Locate the cell with the specified text and output its (X, Y) center coordinate. 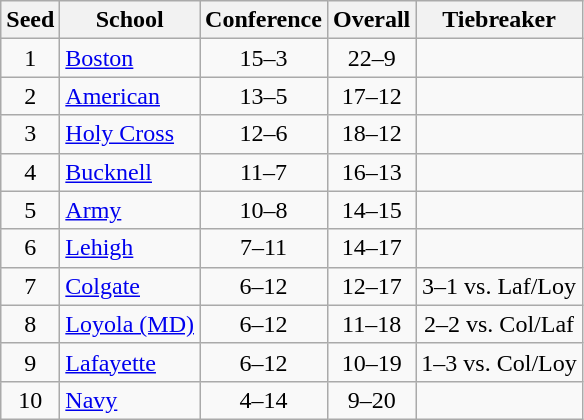
14–17 (371, 248)
4 (30, 172)
Tiebreaker (499, 20)
3 (30, 134)
7–11 (264, 248)
1–3 vs. Col/Loy (499, 362)
Lehigh (130, 248)
8 (30, 324)
3–1 vs. Laf/Loy (499, 286)
Seed (30, 20)
10–19 (371, 362)
American (130, 96)
16–13 (371, 172)
15–3 (264, 58)
11–18 (371, 324)
10 (30, 400)
18–12 (371, 134)
13–5 (264, 96)
School (130, 20)
12–6 (264, 134)
Boston (130, 58)
12–17 (371, 286)
Loyola (MD) (130, 324)
1 (30, 58)
Bucknell (130, 172)
Army (130, 210)
9 (30, 362)
10–8 (264, 210)
11–7 (264, 172)
Overall (371, 20)
Lafayette (130, 362)
Navy (130, 400)
17–12 (371, 96)
Conference (264, 20)
2–2 vs. Col/Laf (499, 324)
5 (30, 210)
2 (30, 96)
Colgate (130, 286)
7 (30, 286)
6 (30, 248)
Holy Cross (130, 134)
4–14 (264, 400)
14–15 (371, 210)
9–20 (371, 400)
22–9 (371, 58)
